Extract the [x, y] coordinate from the center of the cell holding the provided text.  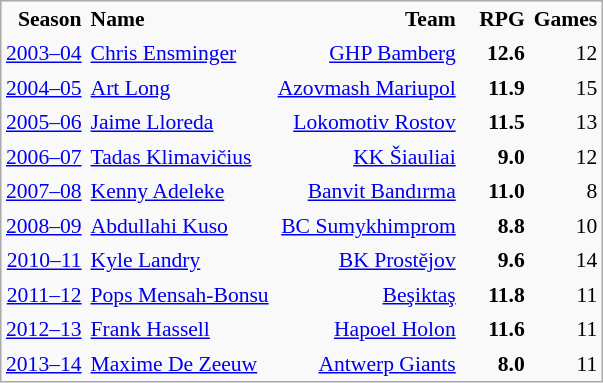
8 [566, 191]
2010–11 [44, 260]
2012–13 [44, 329]
KK Šiauliai [366, 157]
Season [44, 19]
Beşiktaş [366, 295]
13 [566, 122]
GHP Bamberg [366, 53]
Lokomotiv Rostov [366, 122]
Jaime Lloreda [180, 122]
Kenny Adeleke [180, 191]
Games [566, 19]
BC Sumykhimprom [366, 225]
Banvit Bandırma [366, 191]
14 [566, 260]
Abdullahi Kuso [180, 225]
15 [566, 87]
11.9 [494, 87]
2011–12 [44, 295]
2004–05 [44, 87]
8.8 [494, 225]
9.6 [494, 260]
10 [566, 225]
12.6 [494, 53]
BK Prostějov [366, 260]
2003–04 [44, 53]
Team [366, 19]
2013–14 [44, 363]
Azovmash Mariupol [366, 87]
11.0 [494, 191]
Antwerp Giants [366, 363]
RPG [494, 19]
Maxime De Zeeuw [180, 363]
2005–06 [44, 122]
2007–08 [44, 191]
11.6 [494, 329]
Frank Hassell [180, 329]
Art Long [180, 87]
2008–09 [44, 225]
11.8 [494, 295]
Tadas Klimavičius [180, 157]
8.0 [494, 363]
11.5 [494, 122]
9.0 [494, 157]
Chris Ensminger [180, 53]
2006–07 [44, 157]
Name [180, 19]
Hapoel Holon [366, 329]
Pops Mensah-Bonsu [180, 295]
Kyle Landry [180, 260]
